Provide the (x, y) coordinate of the cell's center where the given text is located.  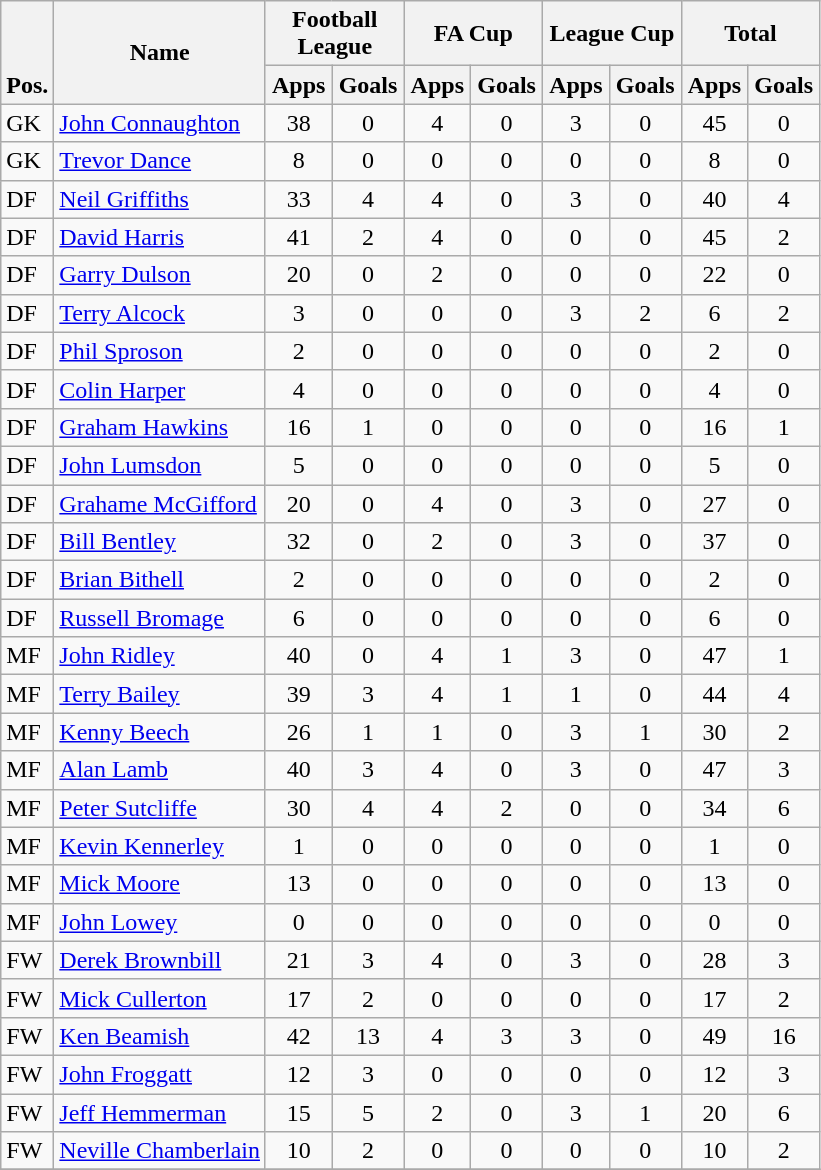
Alan Lamb (160, 770)
Pos. (28, 52)
42 (298, 1036)
League Cup (612, 34)
Peter Sutcliffe (160, 808)
Total (750, 34)
David Harris (160, 237)
Graham Hawkins (160, 427)
John Connaughton (160, 123)
Neil Griffiths (160, 199)
John Lumsdon (160, 465)
Name (160, 52)
Jeff Hemmerman (160, 1113)
Derek Brownbill (160, 960)
38 (298, 123)
Bill Bentley (160, 542)
Ken Beamish (160, 1036)
Russell Bromage (160, 618)
FA Cup (474, 34)
49 (714, 1036)
27 (714, 503)
Terry Alcock (160, 313)
34 (714, 808)
John Lowey (160, 922)
32 (298, 542)
Brian Bithell (160, 580)
Kevin Kennerley (160, 846)
John Froggatt (160, 1074)
37 (714, 542)
44 (714, 694)
Colin Harper (160, 389)
Mick Moore (160, 884)
28 (714, 960)
Terry Bailey (160, 694)
Neville Chamberlain (160, 1151)
26 (298, 732)
41 (298, 237)
Phil Sproson (160, 351)
21 (298, 960)
Grahame McGifford (160, 503)
Mick Cullerton (160, 998)
33 (298, 199)
Football League (334, 34)
22 (714, 275)
Kenny Beech (160, 732)
15 (298, 1113)
Garry Dulson (160, 275)
John Ridley (160, 656)
Trevor Dance (160, 161)
39 (298, 694)
